Find where the given text appears and provide that cell's center as [x, y] coordinate. 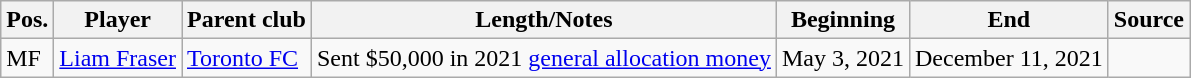
December 11, 2021 [1008, 58]
May 3, 2021 [842, 58]
Pos. [28, 20]
Sent $50,000 in 2021 general allocation money [544, 58]
MF [28, 58]
Liam Fraser [118, 58]
Player [118, 20]
Parent club [247, 20]
Length/Notes [544, 20]
End [1008, 20]
Toronto FC [247, 58]
Source [1148, 20]
Beginning [842, 20]
